For the text-containing cell, return its midpoint in [x, y] coordinate format. 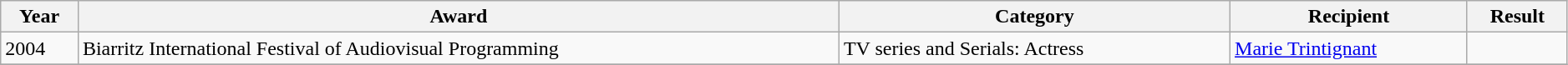
Marie Trintignant [1349, 48]
Year [40, 17]
Recipient [1349, 17]
TV series and Serials: Actress [1034, 48]
Category [1034, 17]
Result [1517, 17]
Biarritz International Festival of Audiovisual Programming [458, 48]
2004 [40, 48]
Award [458, 17]
